Capture the cell that displays the provided text and extract its [x, y] central coordinate. 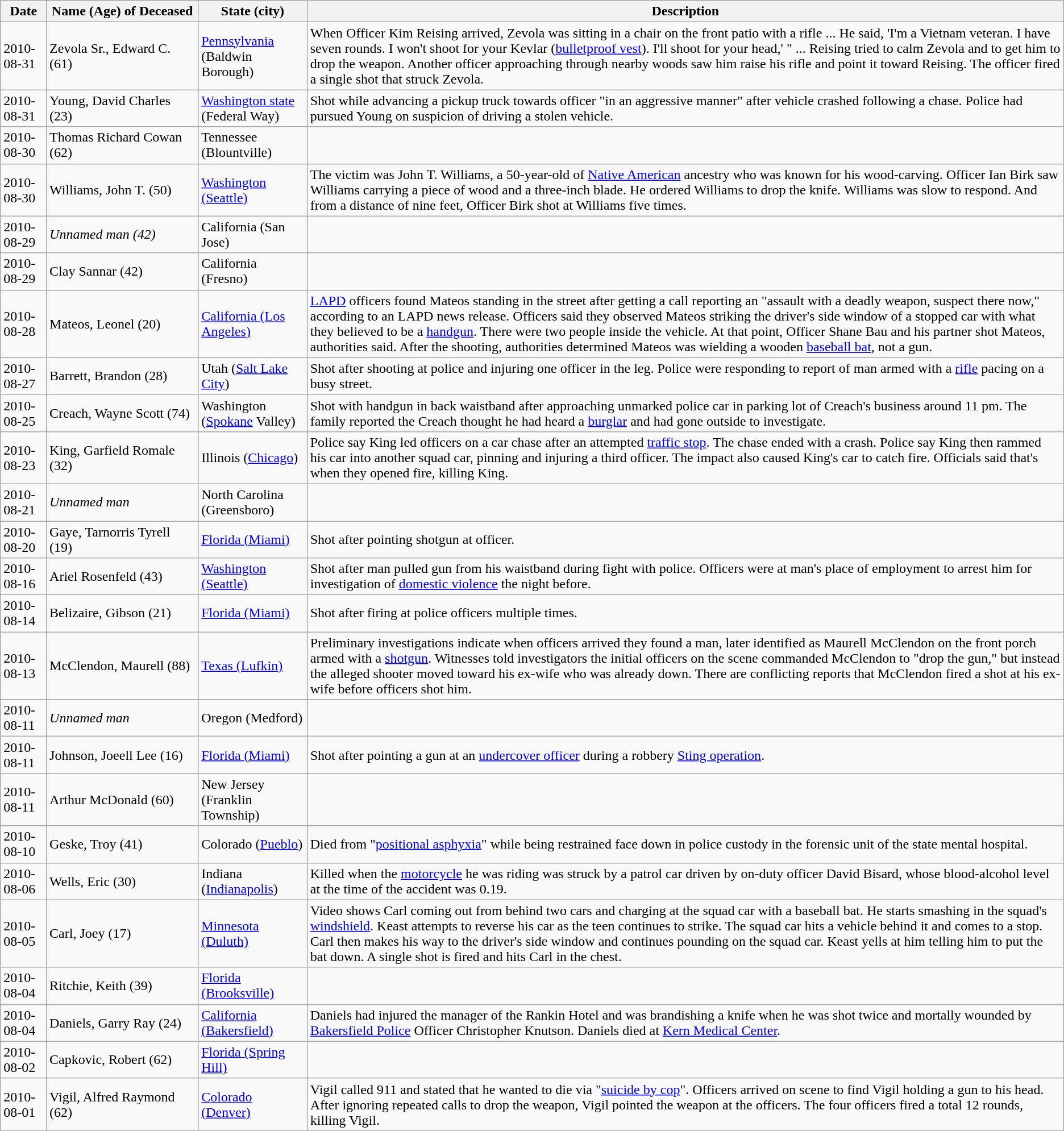
Ritchie, Keith (39) [123, 986]
2010-08-27 [24, 376]
2010-08-02 [24, 1059]
Washington state (Federal Way) [253, 108]
Clay Sannar (42) [123, 272]
McClendon, Maurell (88) [123, 666]
Washington (Spokane Valley) [253, 413]
Texas (Lufkin) [253, 666]
Utah (Salt Lake City) [253, 376]
New Jersey (Franklin Township) [253, 800]
Ariel Rosenfeld (43) [123, 576]
California (San Jose) [253, 234]
2010-08-13 [24, 666]
2010-08-20 [24, 539]
North Carolina (Greensboro) [253, 502]
Capkovic, Robert (62) [123, 1059]
Oregon (Medford) [253, 718]
Tennessee (Blountville) [253, 145]
Indiana (Indianapolis) [253, 881]
Creach, Wayne Scott (74) [123, 413]
Arthur McDonald (60) [123, 800]
Vigil, Alfred Raymond (62) [123, 1104]
Colorado (Pueblo) [253, 845]
Carl, Joey (17) [123, 933]
Shot after firing at police officers multiple times. [685, 614]
Unnamed man (42) [123, 234]
Gaye, Tarnorris Tyrell (19) [123, 539]
Description [685, 11]
Florida (Spring Hill) [253, 1059]
Williams, John T. (50) [123, 190]
Shot after pointing shotgun at officer. [685, 539]
Johnson, Joeell Lee (16) [123, 755]
2010-08-16 [24, 576]
2010-08-28 [24, 324]
2010-08-06 [24, 881]
Pennsylvania (Baldwin Borough) [253, 56]
King, Garfield Romale (32) [123, 458]
Shot after pointing a gun at an undercover officer during a robbery Sting operation. [685, 755]
2010-08-14 [24, 614]
Wells, Eric (30) [123, 881]
Zevola Sr., Edward C. (61) [123, 56]
State (city) [253, 11]
2010-08-21 [24, 502]
2010-08-10 [24, 845]
Mateos, Leonel (20) [123, 324]
Geske, Troy (41) [123, 845]
2010-08-01 [24, 1104]
Barrett, Brandon (28) [123, 376]
Thomas Richard Cowan (62) [123, 145]
Illinois (Chicago) [253, 458]
Name (Age) of Deceased [123, 11]
Date [24, 11]
Minnesota (Duluth) [253, 933]
Colorado (Denver) [253, 1104]
Young, David Charles (23) [123, 108]
Daniels, Garry Ray (24) [123, 1023]
2010-08-05 [24, 933]
2010-08-25 [24, 413]
California (Fresno) [253, 272]
California (Bakersfield) [253, 1023]
Belizaire, Gibson (21) [123, 614]
California (Los Angeles) [253, 324]
2010-08-23 [24, 458]
Died from "positional asphyxia" while being restrained face down in police custody in the forensic unit of the state mental hospital. [685, 845]
Florida (Brooksville) [253, 986]
